Return the (x, y) coordinate for the center point of the cell that contains the specified text.  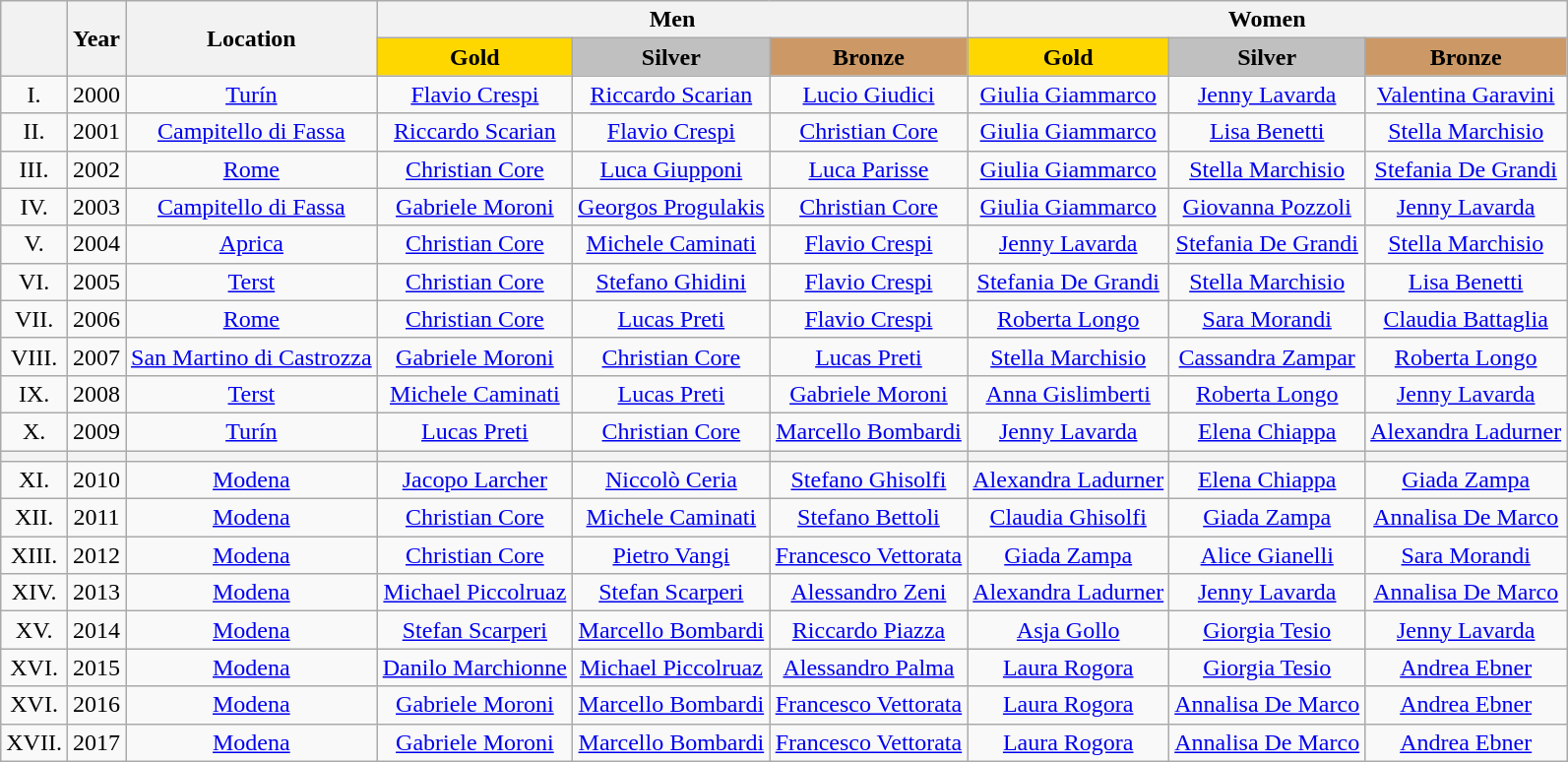
Anna Gislimberti (1069, 394)
XI. (34, 480)
X. (34, 431)
Claudia Battaglia (1467, 319)
San Martino di Castrozza (252, 356)
2004 (96, 244)
I. (34, 95)
2007 (96, 356)
Niccolò Ceria (671, 480)
2000 (96, 95)
2016 (96, 705)
Riccardo Piazza (868, 630)
Alessandro Zeni (868, 593)
Location (252, 38)
Georgos Progulakis (671, 207)
2015 (96, 667)
2003 (96, 207)
2017 (96, 742)
Stefano Ghidini (671, 282)
III. (34, 169)
XVII. (34, 742)
Men (672, 20)
Aprica (252, 244)
Pietro Vangi (671, 555)
Alice Gianelli (1268, 555)
Stefano Bettoli (868, 518)
Jacopo Larcher (474, 480)
VII. (34, 319)
2012 (96, 555)
Asja Gollo (1069, 630)
VIII. (34, 356)
Year (96, 38)
Alessandro Palma (868, 667)
Danilo Marchionne (474, 667)
Luca Parisse (868, 169)
VI. (34, 282)
XII. (34, 518)
Stefano Ghisolfi (868, 480)
Luca Giupponi (671, 169)
XIII. (34, 555)
2011 (96, 518)
2014 (96, 630)
Women (1268, 20)
2013 (96, 593)
2009 (96, 431)
2001 (96, 132)
IV. (34, 207)
Giovanna Pozzoli (1268, 207)
2006 (96, 319)
Claudia Ghisolfi (1069, 518)
Valentina Garavini (1467, 95)
2005 (96, 282)
XIV. (34, 593)
IX. (34, 394)
XV. (34, 630)
Cassandra Zampar (1268, 356)
V. (34, 244)
2010 (96, 480)
2002 (96, 169)
II. (34, 132)
2008 (96, 394)
Lucio Giudici (868, 95)
